Pinpoint the cell where the given text exists, returning its (x, y) midpoint coordinate. 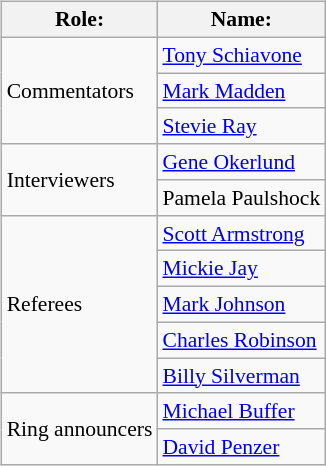
Gene Okerlund (241, 162)
Interviewers (80, 180)
Mark Madden (241, 91)
Pamela Paulshock (241, 198)
Tony Schiavone (241, 55)
Referees (80, 304)
Billy Silverman (241, 376)
Name: (241, 20)
Scott Armstrong (241, 233)
Role: (80, 20)
Stevie Ray (241, 126)
Mickie Jay (241, 269)
Charles Robinson (241, 340)
Michael Buffer (241, 411)
Ring announcers (80, 428)
Mark Johnson (241, 305)
David Penzer (241, 447)
Commentators (80, 90)
